Find where the given text appears and provide that cell's center as (x, y) coordinate. 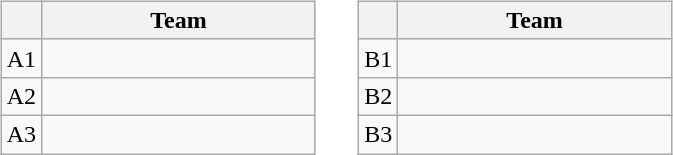
A2 (21, 96)
B1 (378, 58)
A1 (21, 58)
B3 (378, 134)
A3 (21, 134)
B2 (378, 96)
